Search for the cell housing the specified text and yield its [X, Y] center coordinate. 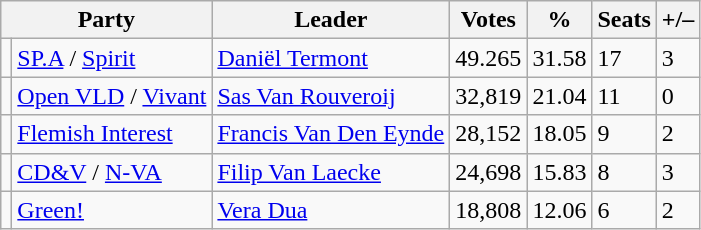
Leader [331, 20]
+/– [678, 20]
49.265 [488, 58]
31.58 [560, 58]
CD&V / N-VA [112, 172]
15.83 [560, 172]
Filip Van Laecke [331, 172]
Green! [112, 210]
Francis Van Den Eynde [331, 134]
32,819 [488, 96]
8 [624, 172]
Votes [488, 20]
0 [678, 96]
9 [624, 134]
11 [624, 96]
Daniël Termont [331, 58]
% [560, 20]
18.05 [560, 134]
SP.A / Spirit [112, 58]
Sas Van Rouveroij [331, 96]
18,808 [488, 210]
17 [624, 58]
12.06 [560, 210]
Open VLD / Vivant [112, 96]
Seats [624, 20]
28,152 [488, 134]
Vera Dua [331, 210]
6 [624, 210]
24,698 [488, 172]
Party [106, 20]
Flemish Interest [112, 134]
21.04 [560, 96]
